Output the [X, Y] coordinate of the center of the cell containing the given text.  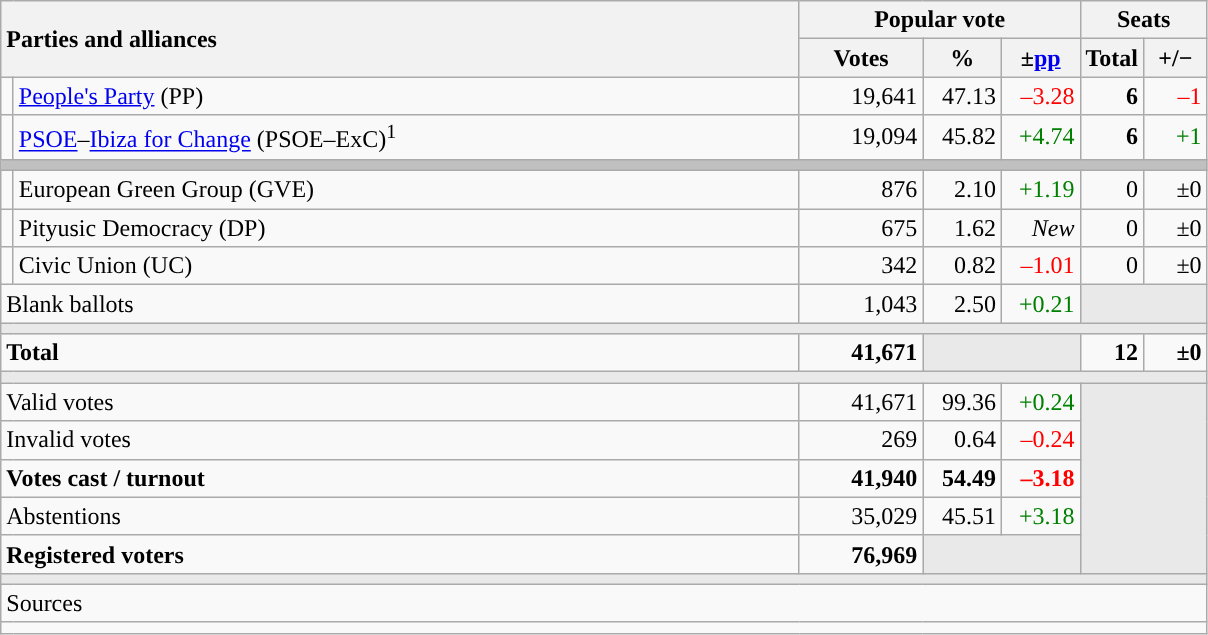
45.82 [962, 138]
76,969 [861, 554]
0.64 [962, 440]
876 [861, 190]
19,094 [861, 138]
–3.18 [1040, 478]
+/− [1176, 58]
Registered voters [400, 554]
–0.24 [1040, 440]
342 [861, 266]
–1 [1176, 96]
PSOE–Ibiza for Change (PSOE–ExC)1 [406, 138]
Parties and alliances [400, 39]
2.10 [962, 190]
European Green Group (GVE) [406, 190]
+3.18 [1040, 516]
2.50 [962, 304]
47.13 [962, 96]
Votes [861, 58]
–3.28 [1040, 96]
1,043 [861, 304]
99.36 [962, 402]
1.62 [962, 228]
Valid votes [400, 402]
Sources [604, 603]
269 [861, 440]
12 [1112, 353]
People's Party (PP) [406, 96]
Votes cast / turnout [400, 478]
+0.21 [1040, 304]
19,641 [861, 96]
41,940 [861, 478]
Abstentions [400, 516]
–1.01 [1040, 266]
+0.24 [1040, 402]
0.82 [962, 266]
Invalid votes [400, 440]
Civic Union (UC) [406, 266]
+1 [1176, 138]
±pp [1040, 58]
675 [861, 228]
Blank ballots [400, 304]
New [1040, 228]
45.51 [962, 516]
35,029 [861, 516]
Seats [1144, 20]
Popular vote [940, 20]
% [962, 58]
+4.74 [1040, 138]
+1.19 [1040, 190]
54.49 [962, 478]
Pityusic Democracy (DP) [406, 228]
